Provide the (X, Y) coordinate of the cell's center where the given text is located.  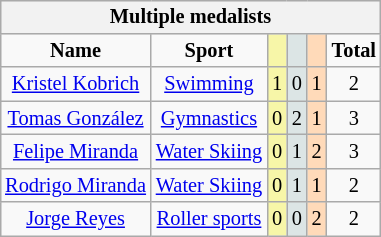
Rodrigo Miranda (76, 185)
Tomas González (76, 118)
Kristel Kobrich (76, 84)
Name (76, 51)
Gymnastics (209, 118)
Jorge Reyes (76, 219)
Total (354, 51)
Roller sports (209, 219)
Swimming (209, 84)
Sport (209, 51)
Multiple medalists (190, 17)
Felipe Miranda (76, 152)
